For the text-containing cell, return its midpoint in (x, y) coordinate format. 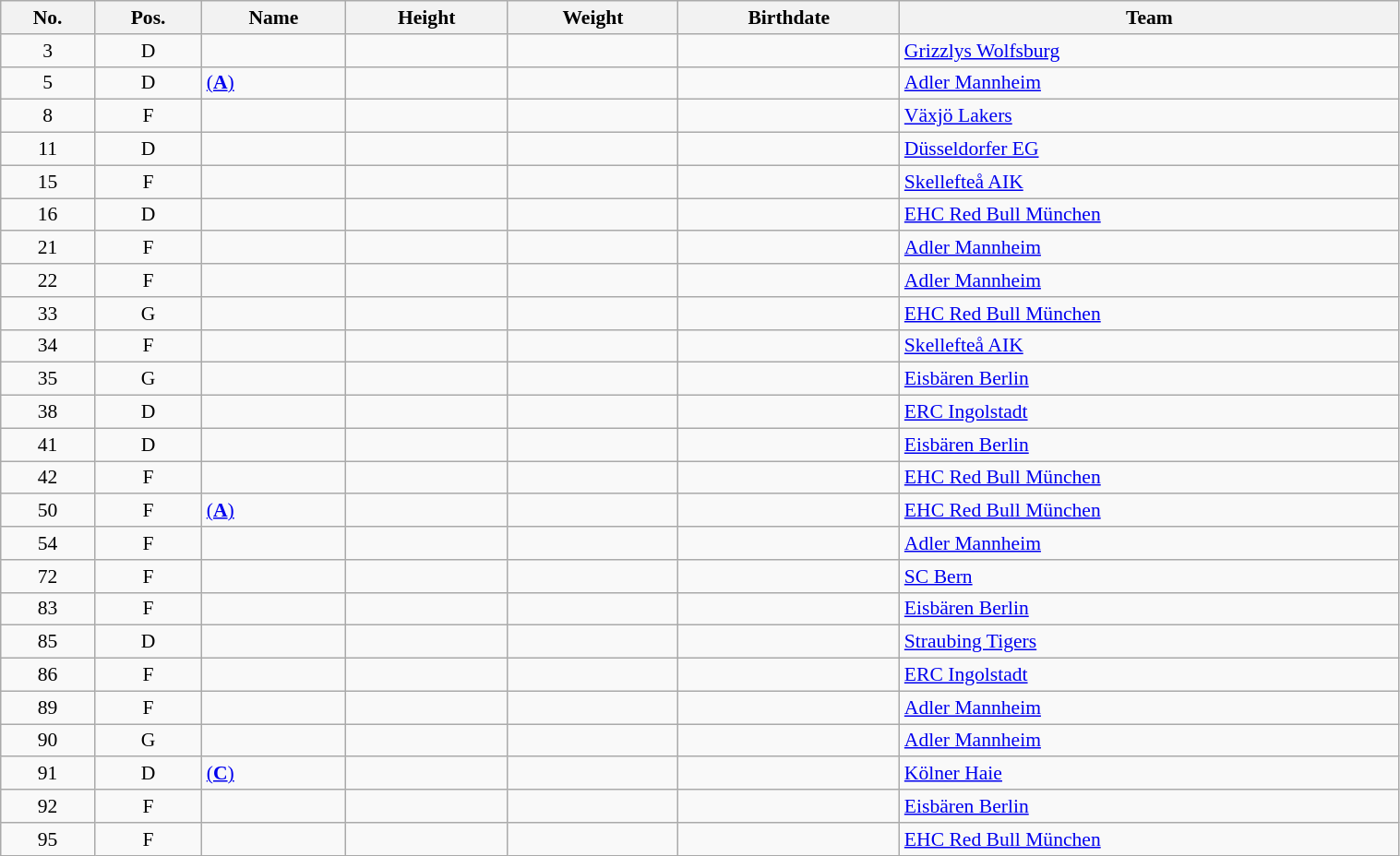
72 (48, 577)
11 (48, 149)
5 (48, 83)
50 (48, 511)
Team (1150, 18)
54 (48, 543)
Kölner Haie (1150, 774)
Height (426, 18)
95 (48, 839)
Düsseldorfer EG (1150, 149)
Weight (592, 18)
90 (48, 741)
34 (48, 346)
3 (48, 51)
41 (48, 445)
Grizzlys Wolfsburg (1150, 51)
8 (48, 116)
85 (48, 642)
83 (48, 609)
Pos. (148, 18)
35 (48, 379)
No. (48, 18)
89 (48, 707)
SC Bern (1150, 577)
86 (48, 675)
15 (48, 182)
33 (48, 314)
Name (274, 18)
(C) (274, 774)
16 (48, 215)
38 (48, 412)
22 (48, 280)
92 (48, 806)
91 (48, 774)
21 (48, 248)
Birthdate (789, 18)
Straubing Tigers (1150, 642)
42 (48, 478)
Växjö Lakers (1150, 116)
